Provide the (x, y) coordinate of the cell's center where the given text is located.  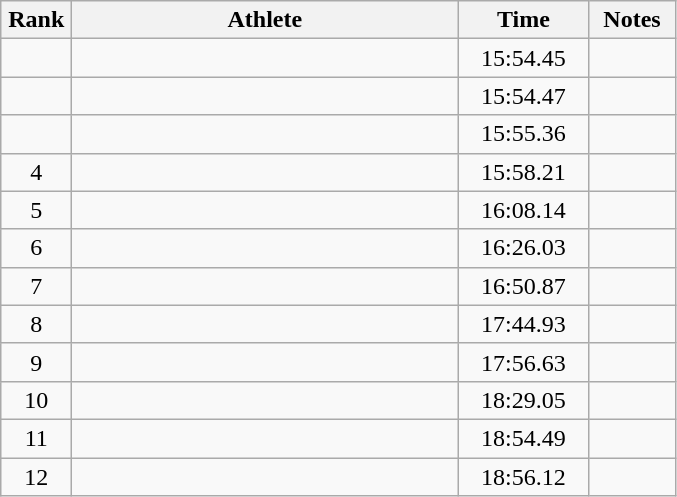
Time (524, 20)
9 (36, 362)
12 (36, 477)
15:55.36 (524, 134)
4 (36, 172)
18:56.12 (524, 477)
16:50.87 (524, 286)
11 (36, 438)
18:29.05 (524, 400)
15:54.47 (524, 96)
8 (36, 324)
15:58.21 (524, 172)
15:54.45 (524, 58)
Rank (36, 20)
10 (36, 400)
16:26.03 (524, 248)
6 (36, 248)
5 (36, 210)
17:56.63 (524, 362)
16:08.14 (524, 210)
Notes (632, 20)
Athlete (265, 20)
17:44.93 (524, 324)
18:54.49 (524, 438)
7 (36, 286)
